Provide the [x, y] coordinate of the cell's center where the given text is located.  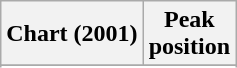
Peakposition [189, 34]
Chart (2001) [72, 34]
